Find where the given text appears and provide that cell's center as (X, Y) coordinate. 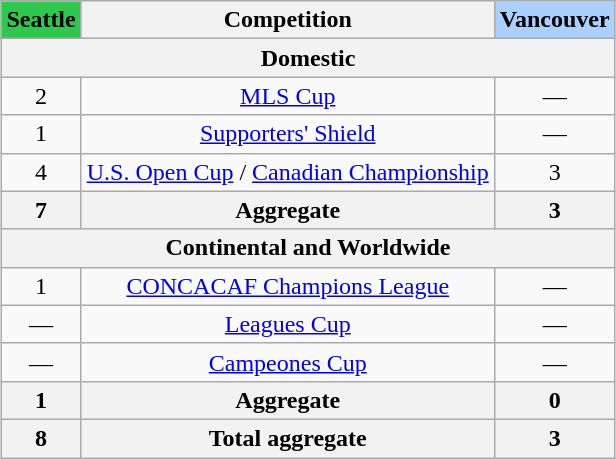
CONCACAF Champions League (288, 286)
Domestic (308, 58)
Vancouver (554, 20)
0 (554, 400)
Seattle (41, 20)
2 (41, 96)
Continental and Worldwide (308, 248)
U.S. Open Cup / Canadian Championship (288, 172)
7 (41, 210)
4 (41, 172)
Competition (288, 20)
8 (41, 438)
Leagues Cup (288, 324)
Campeones Cup (288, 362)
Supporters' Shield (288, 134)
Total aggregate (288, 438)
MLS Cup (288, 96)
